Output the (x, y) coordinate of the center of the cell containing the given text.  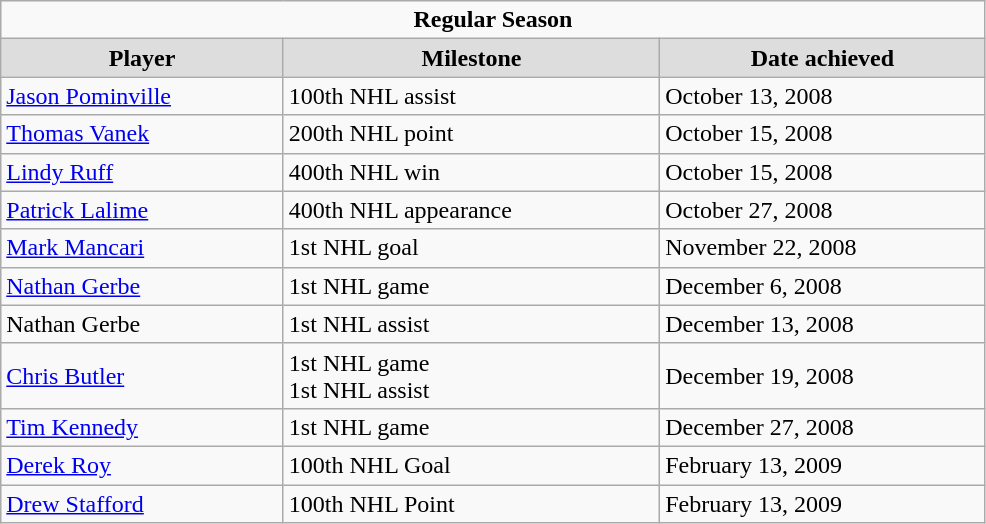
Mark Mancari (142, 248)
December 27, 2008 (822, 427)
1st NHL assist (471, 324)
100th NHL Point (471, 503)
Drew Stafford (142, 503)
December 13, 2008 (822, 324)
Derek Roy (142, 465)
1st NHL goal (471, 248)
October 27, 2008 (822, 210)
100th NHL Goal (471, 465)
Jason Pominville (142, 96)
400th NHL appearance (471, 210)
Tim Kennedy (142, 427)
100th NHL assist (471, 96)
Date achieved (822, 58)
Thomas Vanek (142, 134)
Milestone (471, 58)
400th NHL win (471, 172)
Chris Butler (142, 376)
October 13, 2008 (822, 96)
Player (142, 58)
Lindy Ruff (142, 172)
Regular Season (493, 20)
December 19, 2008 (822, 376)
Patrick Lalime (142, 210)
November 22, 2008 (822, 248)
200th NHL point (471, 134)
1st NHL game1st NHL assist (471, 376)
December 6, 2008 (822, 286)
